Return the [x, y] coordinate for the center point of the cell that contains the specified text.  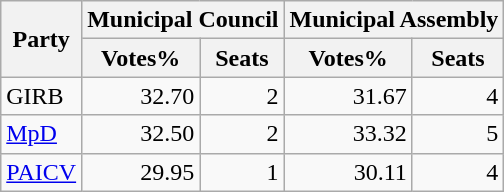
PAICV [42, 172]
Municipal Council [183, 20]
GIRB [42, 96]
32.50 [141, 134]
Party [42, 39]
MpD [42, 134]
30.11 [348, 172]
5 [458, 134]
32.70 [141, 96]
Municipal Assembly [394, 20]
29.95 [141, 172]
31.67 [348, 96]
1 [242, 172]
33.32 [348, 134]
